Pinpoint the cell where the given text exists, returning its [x, y] midpoint coordinate. 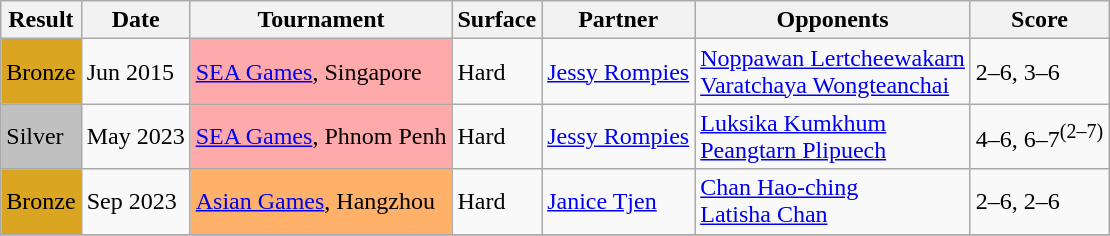
Sep 2023 [136, 202]
Chan Hao-ching Latisha Chan [833, 202]
Date [136, 20]
SEA Games, Phnom Penh [321, 136]
Noppawan Lertcheewakarn Varatchaya Wongteanchai [833, 72]
Opponents [833, 20]
2–6, 2–6 [1039, 202]
Luksika Kumkhum Peangtarn Plipuech [833, 136]
Score [1039, 20]
May 2023 [136, 136]
Surface [497, 20]
Silver [41, 136]
2–6, 3–6 [1039, 72]
Jun 2015 [136, 72]
4–6, 6–7(2–7) [1039, 136]
Result [41, 20]
SEA Games, Singapore [321, 72]
Partner [618, 20]
Asian Games, Hangzhou [321, 202]
Janice Tjen [618, 202]
Tournament [321, 20]
